Pinpoint the cell where the given text exists, returning its [X, Y] midpoint coordinate. 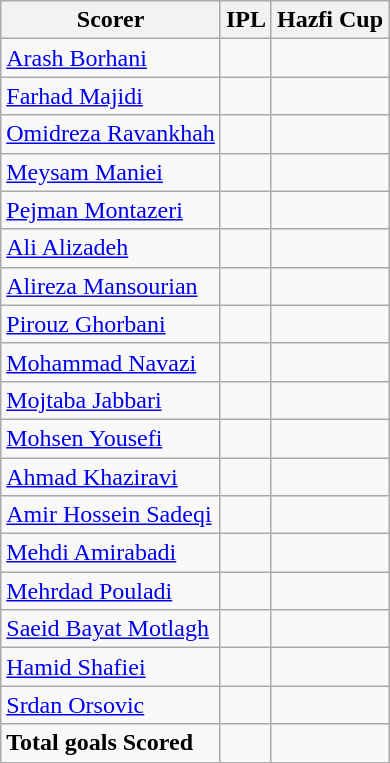
Omidreza Ravankhah [111, 134]
Arash Borhani [111, 58]
Mehrdad Pouladi [111, 591]
IPL [246, 20]
Pirouz Ghorbani [111, 324]
Ahmad Khaziravi [111, 477]
Farhad Majidi [111, 96]
Total goals Scored [111, 743]
Scorer [111, 20]
Alireza Mansourian [111, 286]
Hazfi Cup [330, 20]
Mojtaba Jabbari [111, 400]
Mohsen Yousefi [111, 438]
Ali Alizadeh [111, 248]
Amir Hossein Sadeqi [111, 515]
Meysam Maniei [111, 172]
Hamid Shafiei [111, 667]
Mohammad Navazi [111, 362]
Srdan Orsovic [111, 705]
Mehdi Amirabadi [111, 553]
Saeid Bayat Motlagh [111, 629]
Pejman Montazeri [111, 210]
